Identify which cell holds the provided text, then report its (X, Y) central coordinate. 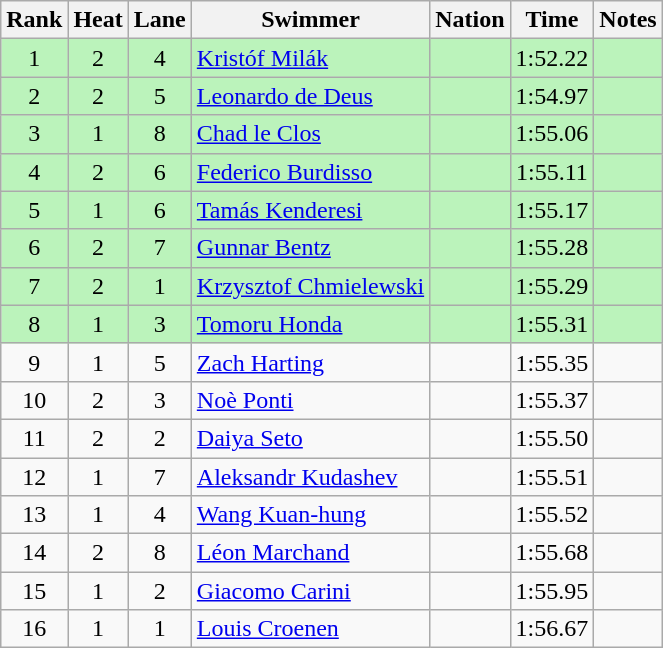
Aleksandr Kudashev (310, 477)
1:54.97 (552, 96)
Federico Burdisso (310, 172)
12 (34, 477)
Notes (628, 20)
Swimmer (310, 20)
1:55.11 (552, 172)
Léon Marchand (310, 553)
Krzysztof Chmielewski (310, 286)
1:55.35 (552, 362)
1:55.31 (552, 324)
10 (34, 400)
1:56.67 (552, 629)
1:55.95 (552, 591)
Daiya Seto (310, 438)
14 (34, 553)
Heat (98, 20)
Tamás Kenderesi (310, 210)
1:55.50 (552, 438)
Kristóf Milák (310, 58)
13 (34, 515)
Tomoru Honda (310, 324)
1:55.51 (552, 477)
Lane (160, 20)
1:55.52 (552, 515)
Noè Ponti (310, 400)
Nation (470, 20)
1:55.28 (552, 248)
15 (34, 591)
Time (552, 20)
11 (34, 438)
1:55.37 (552, 400)
Leonardo de Deus (310, 96)
1:55.06 (552, 134)
Zach Harting (310, 362)
1:55.29 (552, 286)
1:55.17 (552, 210)
1:55.68 (552, 553)
Louis Croenen (310, 629)
Giacomo Carini (310, 591)
Chad le Clos (310, 134)
Gunnar Bentz (310, 248)
16 (34, 629)
1:52.22 (552, 58)
Rank (34, 20)
Wang Kuan-hung (310, 515)
9 (34, 362)
